Determine the (x, y) coordinate at the center of the cell enclosing the given text.  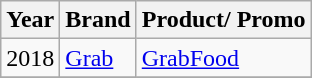
Brand (98, 20)
2018 (30, 58)
Grab (98, 58)
Year (30, 20)
GrabFood (224, 58)
Product/ Promo (224, 20)
